Pinpoint the cell where the given text exists, returning its (x, y) midpoint coordinate. 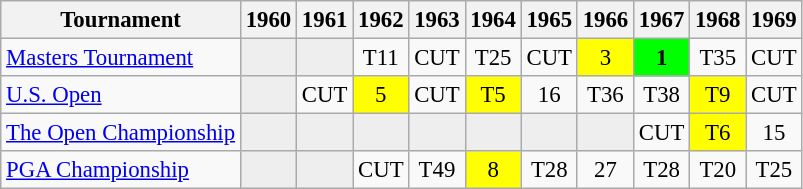
1965 (549, 20)
T35 (718, 58)
3 (605, 58)
1966 (605, 20)
1961 (325, 20)
PGA Championship (121, 170)
27 (605, 170)
8 (493, 170)
U.S. Open (121, 95)
T49 (437, 170)
1964 (493, 20)
T36 (605, 95)
1967 (661, 20)
16 (549, 95)
1 (661, 58)
T5 (493, 95)
1960 (268, 20)
T38 (661, 95)
1969 (774, 20)
5 (381, 95)
1963 (437, 20)
T11 (381, 58)
15 (774, 133)
The Open Championship (121, 133)
1968 (718, 20)
Tournament (121, 20)
Masters Tournament (121, 58)
T20 (718, 170)
T6 (718, 133)
1962 (381, 20)
T9 (718, 95)
